From the cell containing the given text, extract its center point as [x, y] coordinate. 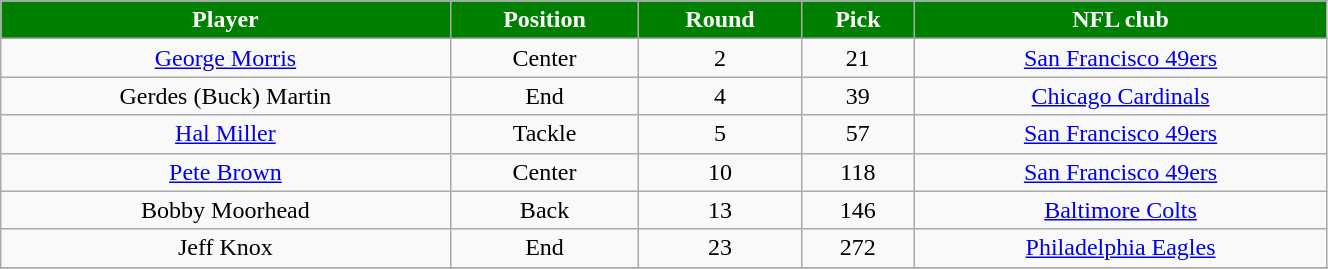
21 [858, 58]
4 [720, 96]
NFL club [1121, 20]
Pete Brown [226, 172]
2 [720, 58]
Pick [858, 20]
Hal Miller [226, 134]
George Morris [226, 58]
Bobby Moorhead [226, 210]
272 [858, 248]
Round [720, 20]
Baltimore Colts [1121, 210]
Player [226, 20]
Chicago Cardinals [1121, 96]
39 [858, 96]
118 [858, 172]
Philadelphia Eagles [1121, 248]
10 [720, 172]
23 [720, 248]
Position [544, 20]
Gerdes (Buck) Martin [226, 96]
146 [858, 210]
Back [544, 210]
13 [720, 210]
Tackle [544, 134]
5 [720, 134]
57 [858, 134]
Jeff Knox [226, 248]
